Output the (X, Y) coordinate of the center of the cell containing the given text.  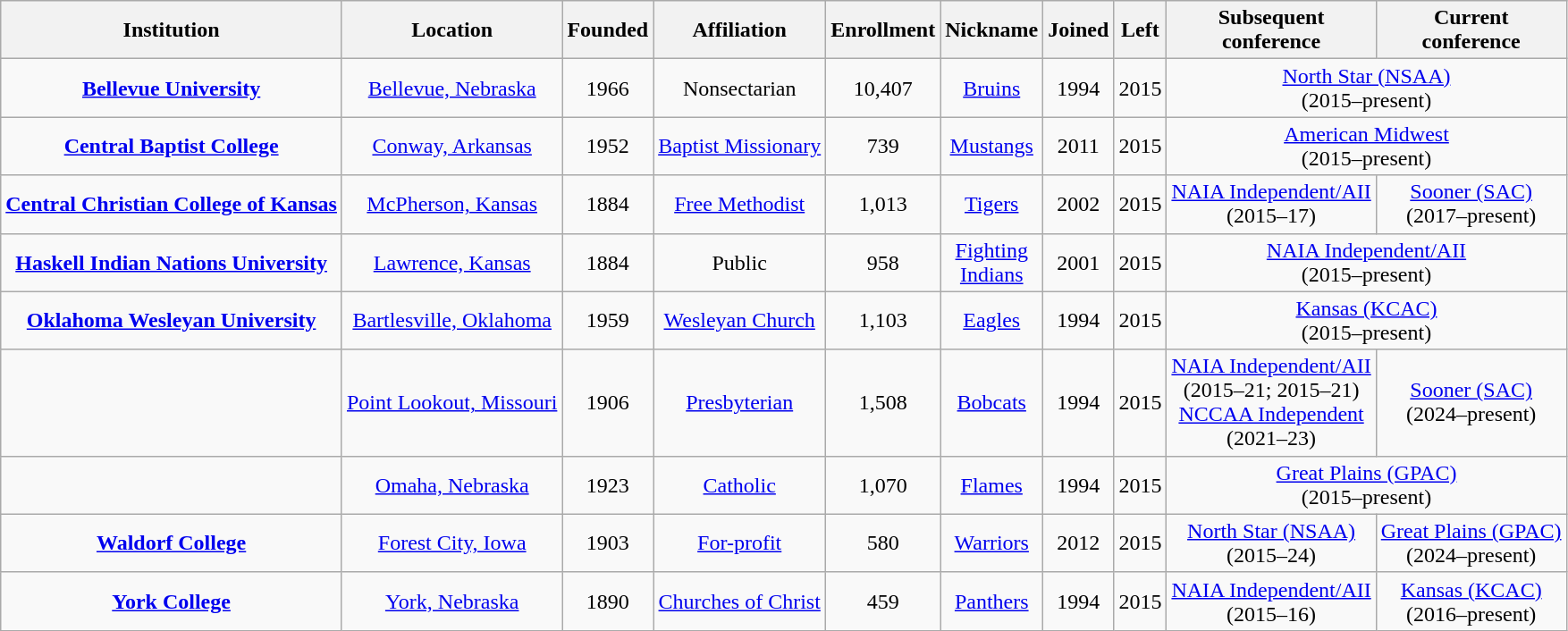
2002 (1078, 204)
North Star (NSAA)(2015–present) (1366, 88)
Kansas (KCAC)(2015–present) (1366, 320)
American Midwest(2015–present) (1366, 147)
Omaha, Nebraska (451, 484)
Forest City, Iowa (451, 543)
York, Nebraska (451, 601)
Public (740, 263)
McPherson, Kansas (451, 204)
NAIA Independent/AII(2015–21; 2015–21)NCCAA Independent(2021–23) (1271, 402)
Wesleyan Church (740, 320)
1,103 (883, 320)
Point Lookout, Missouri (451, 402)
Kansas (KCAC)(2016–present) (1471, 601)
Waldorf College (172, 543)
NAIA Independent/AII(2015–17) (1271, 204)
Conway, Arkansas (451, 147)
1906 (608, 402)
1,070 (883, 484)
Presbyterian (740, 402)
Founded (608, 30)
1,508 (883, 402)
Haskell Indian Nations University (172, 263)
958 (883, 263)
Mustangs (992, 147)
Sooner (SAC)(2024–present) (1471, 402)
Bartlesville, Oklahoma (451, 320)
For-profit (740, 543)
Affiliation (740, 30)
10,407 (883, 88)
NAIA Independent/AII(2015–present) (1366, 263)
1890 (608, 601)
1966 (608, 88)
Sooner (SAC)(2017–present) (1471, 204)
1952 (608, 147)
Warriors (992, 543)
Nickname (992, 30)
Currentconference (1471, 30)
Central Baptist College (172, 147)
Free Methodist (740, 204)
Great Plains (GPAC)(2024–present) (1471, 543)
Location (451, 30)
Tigers (992, 204)
Panthers (992, 601)
1923 (608, 484)
Central Christian College of Kansas (172, 204)
2001 (1078, 263)
Bruins (992, 88)
Bellevue, Nebraska (451, 88)
Left (1141, 30)
459 (883, 601)
580 (883, 543)
Eagles (992, 320)
739 (883, 147)
1,013 (883, 204)
Bobcats (992, 402)
1959 (608, 320)
Oklahoma Wesleyan University (172, 320)
Flames (992, 484)
Bellevue University (172, 88)
Enrollment (883, 30)
2011 (1078, 147)
2012 (1078, 543)
Churches of Christ (740, 601)
York College (172, 601)
Nonsectarian (740, 88)
FightingIndians (992, 263)
NAIA Independent/AII(2015–16) (1271, 601)
Great Plains (GPAC)(2015–present) (1366, 484)
Subsequentconference (1271, 30)
Institution (172, 30)
Joined (1078, 30)
North Star (NSAA)(2015–24) (1271, 543)
Baptist Missionary (740, 147)
1903 (608, 543)
Lawrence, Kansas (451, 263)
Catholic (740, 484)
